Output the [x, y] coordinate of the center of the cell containing the given text.  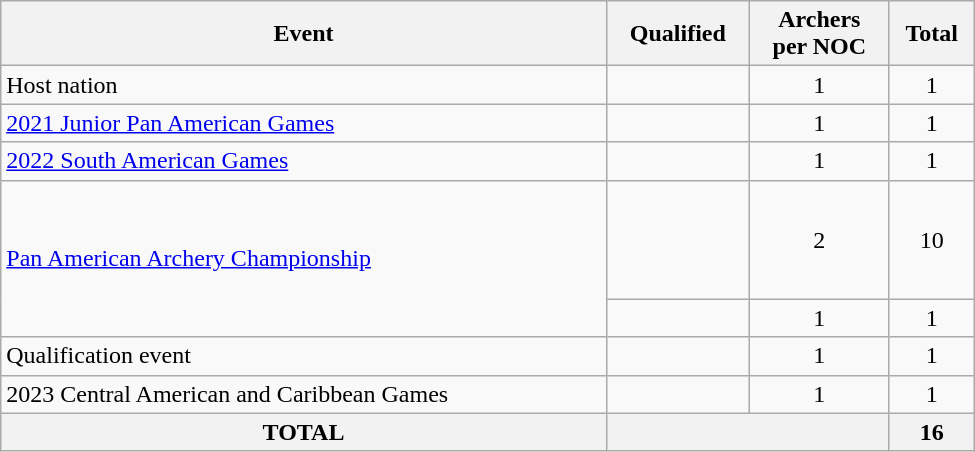
10 [932, 240]
16 [932, 432]
Total [932, 34]
Host nation [304, 85]
Event [304, 34]
Archers per NOC [819, 34]
TOTAL [304, 432]
2023 Central American and Caribbean Games [304, 394]
Qualified [678, 34]
Qualification event [304, 356]
2 [819, 240]
2021 Junior Pan American Games [304, 123]
2022 South American Games [304, 161]
Pan American Archery Championship [304, 258]
